Identify which cell holds the provided text, then report its (x, y) central coordinate. 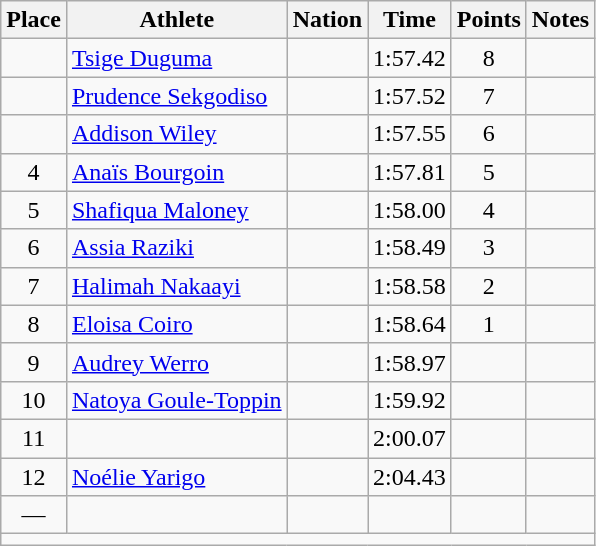
Natoya Goule-Toppin (176, 400)
Tsige Duguma (176, 58)
Notes (560, 20)
1:57.52 (410, 96)
Eloisa Coiro (176, 324)
12 (34, 477)
1:58.58 (410, 286)
11 (34, 438)
Shafiqua Maloney (176, 210)
1:57.55 (410, 134)
Anaïs Bourgoin (176, 172)
9 (34, 362)
Nation (327, 20)
1:58.64 (410, 324)
1:57.42 (410, 58)
1:57.81 (410, 172)
1:58.49 (410, 248)
Athlete (176, 20)
Assia Raziki (176, 248)
Points (488, 20)
Audrey Werro (176, 362)
Halimah Nakaayi (176, 286)
Noélie Yarigo (176, 477)
1:59.92 (410, 400)
2:04.43 (410, 477)
10 (34, 400)
3 (488, 248)
1 (488, 324)
Time (410, 20)
2:00.07 (410, 438)
Prudence Sekgodiso (176, 96)
— (34, 515)
1:58.00 (410, 210)
Place (34, 20)
2 (488, 286)
Addison Wiley (176, 134)
1:58.97 (410, 362)
